Output the (X, Y) coordinate of the center of the cell containing the given text.  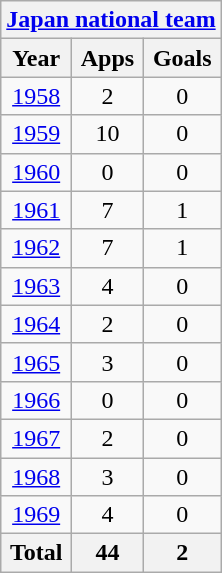
Year (36, 58)
10 (108, 134)
Apps (108, 58)
1966 (36, 400)
1961 (36, 210)
1964 (36, 324)
1965 (36, 362)
Goals (182, 58)
1958 (36, 96)
1960 (36, 172)
1969 (36, 515)
44 (108, 553)
1962 (36, 248)
Total (36, 553)
1968 (36, 477)
Japan national team (111, 20)
1959 (36, 134)
1963 (36, 286)
1967 (36, 438)
